From the cell containing the given text, extract its center point as [x, y] coordinate. 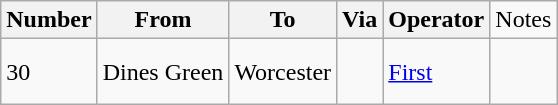
Notes [524, 20]
Operator [436, 20]
30 [49, 72]
To [283, 20]
First [436, 72]
From [163, 20]
Number [49, 20]
Dines Green [163, 72]
Via [360, 20]
Worcester [283, 72]
